Capture the cell that displays the provided text and extract its [X, Y] central coordinate. 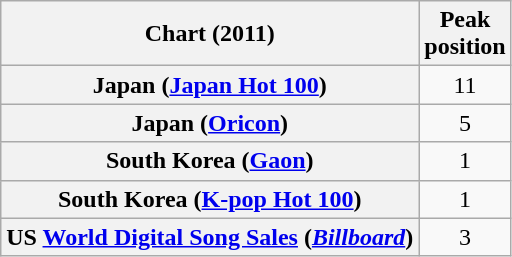
US World Digital Song Sales (Billboard) [210, 237]
Japan (Japan Hot 100) [210, 85]
South Korea (Gaon) [210, 161]
South Korea (K-pop Hot 100) [210, 199]
5 [465, 123]
Japan (Oricon) [210, 123]
11 [465, 85]
Chart (2011) [210, 34]
3 [465, 237]
Peakposition [465, 34]
